Provide the [X, Y] coordinate of the cell's center where the given text is located.  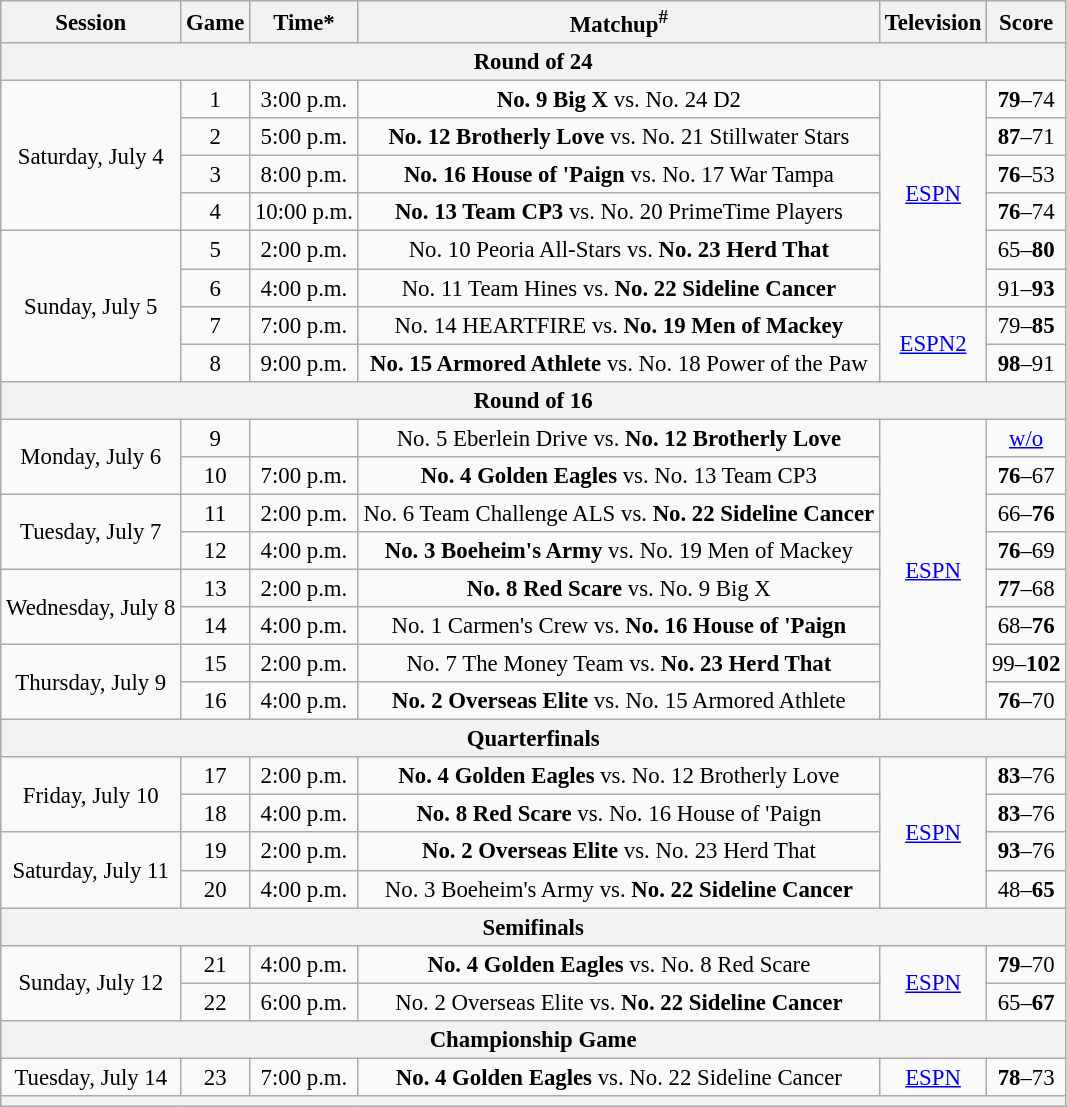
Game [216, 22]
No. 4 Golden Eagles vs. No. 22 Sideline Cancer [618, 1077]
Thursday, July 9 [91, 682]
99–102 [1026, 664]
9:00 p.m. [304, 363]
68–76 [1026, 626]
Saturday, July 11 [91, 870]
No. 5 Eberlein Drive vs. No. 12 Brotherly Love [618, 438]
12 [216, 551]
Quarterfinals [534, 739]
No. 3 Boeheim's Army vs. No. 22 Sideline Cancer [618, 889]
Saturday, July 4 [91, 156]
76–53 [1026, 175]
Championship Game [534, 1040]
Score [1026, 22]
8:00 p.m. [304, 175]
Matchup# [618, 22]
98–91 [1026, 363]
19 [216, 852]
79–74 [1026, 100]
No. 2 Overseas Elite vs. No. 22 Sideline Cancer [618, 1002]
76–69 [1026, 551]
Sunday, July 12 [91, 982]
Monday, July 6 [91, 456]
No. 8 Red Scare vs. No. 9 Big X [618, 588]
No. 12 Brotherly Love vs. No. 21 Stillwater Stars [618, 137]
No. 8 Red Scare vs. No. 16 House of 'Paign [618, 814]
No. 16 House of 'Paign vs. No. 17 War Tampa [618, 175]
No. 2 Overseas Elite vs. No. 23 Herd That [618, 852]
13 [216, 588]
65–67 [1026, 1002]
No. 11 Team Hines vs. No. 22 Sideline Cancer [618, 288]
77–68 [1026, 588]
78–73 [1026, 1077]
18 [216, 814]
Session [91, 22]
93–76 [1026, 852]
No. 14 HEARTFIRE vs. No. 19 Men of Mackey [618, 325]
Time* [304, 22]
3:00 p.m. [304, 100]
79–70 [1026, 964]
2 [216, 137]
3 [216, 175]
21 [216, 964]
22 [216, 1002]
65–80 [1026, 250]
Television [932, 22]
No. 7 The Money Team vs. No. 23 Herd That [618, 664]
7 [216, 325]
No. 2 Overseas Elite vs. No. 15 Armored Athlete [618, 701]
76–74 [1026, 213]
1 [216, 100]
48–65 [1026, 889]
4 [216, 213]
5 [216, 250]
20 [216, 889]
Tuesday, July 7 [91, 532]
Sunday, July 5 [91, 306]
9 [216, 438]
No. 4 Golden Eagles vs. No. 8 Red Scare [618, 964]
10:00 p.m. [304, 213]
No. 13 Team CP3 vs. No. 20 PrimeTime Players [618, 213]
No. 6 Team Challenge ALS vs. No. 22 Sideline Cancer [618, 513]
11 [216, 513]
76–67 [1026, 476]
15 [216, 664]
w/o [1026, 438]
No. 10 Peoria All-Stars vs. No. 23 Herd That [618, 250]
6 [216, 288]
No. 4 Golden Eagles vs. No. 12 Brotherly Love [618, 776]
ESPN2 [932, 344]
87–71 [1026, 137]
No. 15 Armored Athlete vs. No. 18 Power of the Paw [618, 363]
14 [216, 626]
No. 9 Big X vs. No. 24 D2 [618, 100]
6:00 p.m. [304, 1002]
66–76 [1026, 513]
76–70 [1026, 701]
Friday, July 10 [91, 794]
17 [216, 776]
91–93 [1026, 288]
Semifinals [534, 927]
No. 1 Carmen's Crew vs. No. 16 House of 'Paign [618, 626]
5:00 p.m. [304, 137]
Round of 16 [534, 400]
79–85 [1026, 325]
16 [216, 701]
Tuesday, July 14 [91, 1077]
No. 3 Boeheim's Army vs. No. 19 Men of Mackey [618, 551]
Wednesday, July 8 [91, 606]
8 [216, 363]
10 [216, 476]
Round of 24 [534, 62]
23 [216, 1077]
No. 4 Golden Eagles vs. No. 13 Team CP3 [618, 476]
